From the cell containing the given text, extract its center point as [x, y] coordinate. 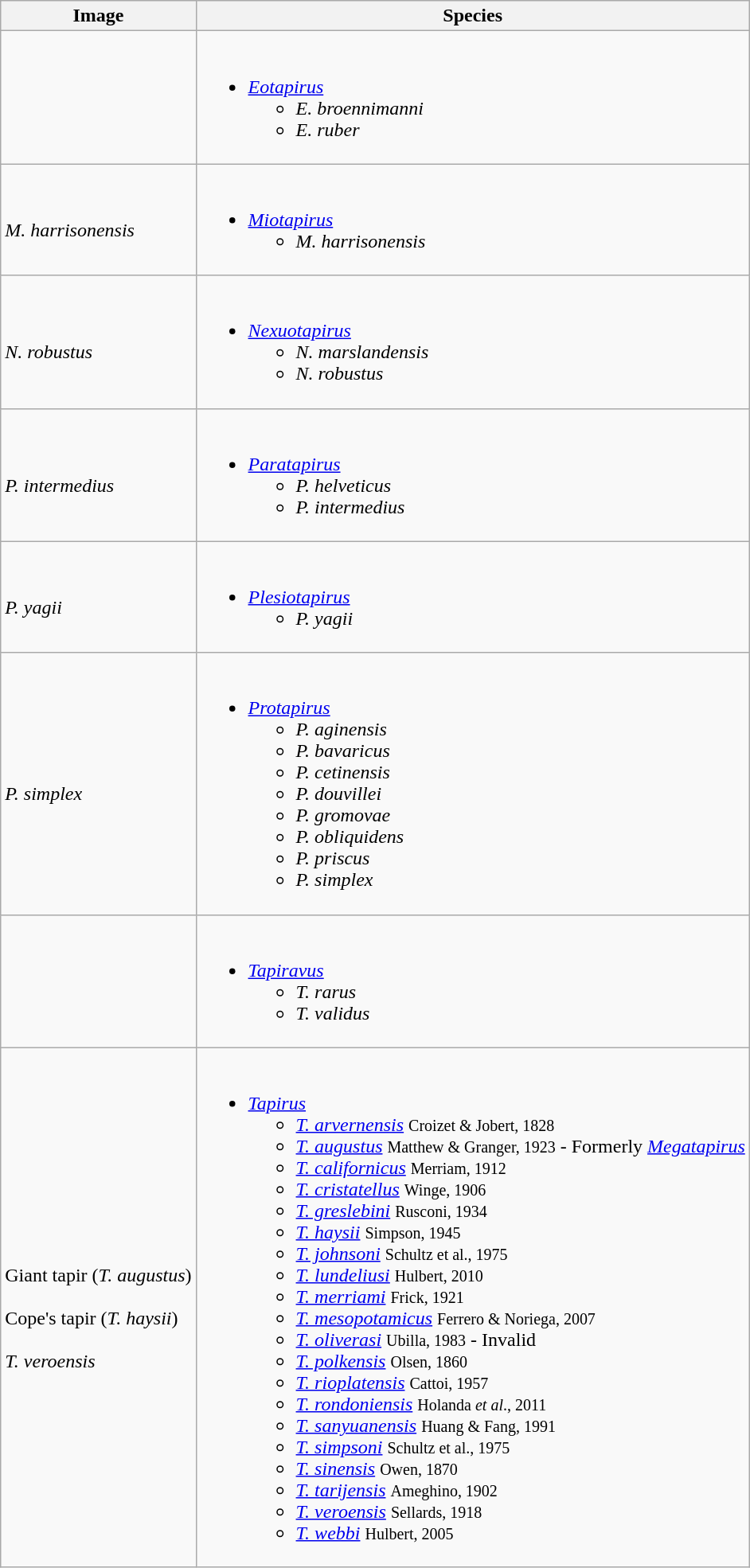
P. intermedius [99, 474]
M. harrisonensis [99, 220]
PlesiotapirusP. yagii [473, 597]
Giant tapir (T. augustus)Cope's tapir (T. haysii)T. veroensis [99, 1307]
ProtapirusP. aginensisP. bavaricusP. cetinensisP. douvilleiP. gromovaeP. obliquidensP. priscusP. simplex [473, 783]
TapiravusT. rarusT. validus [473, 981]
ParatapirusP. helveticusP. intermedius [473, 474]
P. simplex [99, 783]
MiotapirusM. harrisonensis [473, 220]
Image [99, 16]
N. robustus [99, 342]
P. yagii [99, 597]
EotapirusE. broennimanniE. ruber [473, 97]
Species [473, 16]
NexuotapirusN. marslandensisN. robustus [473, 342]
